Output the (X, Y) coordinate of the center of the cell containing the given text.  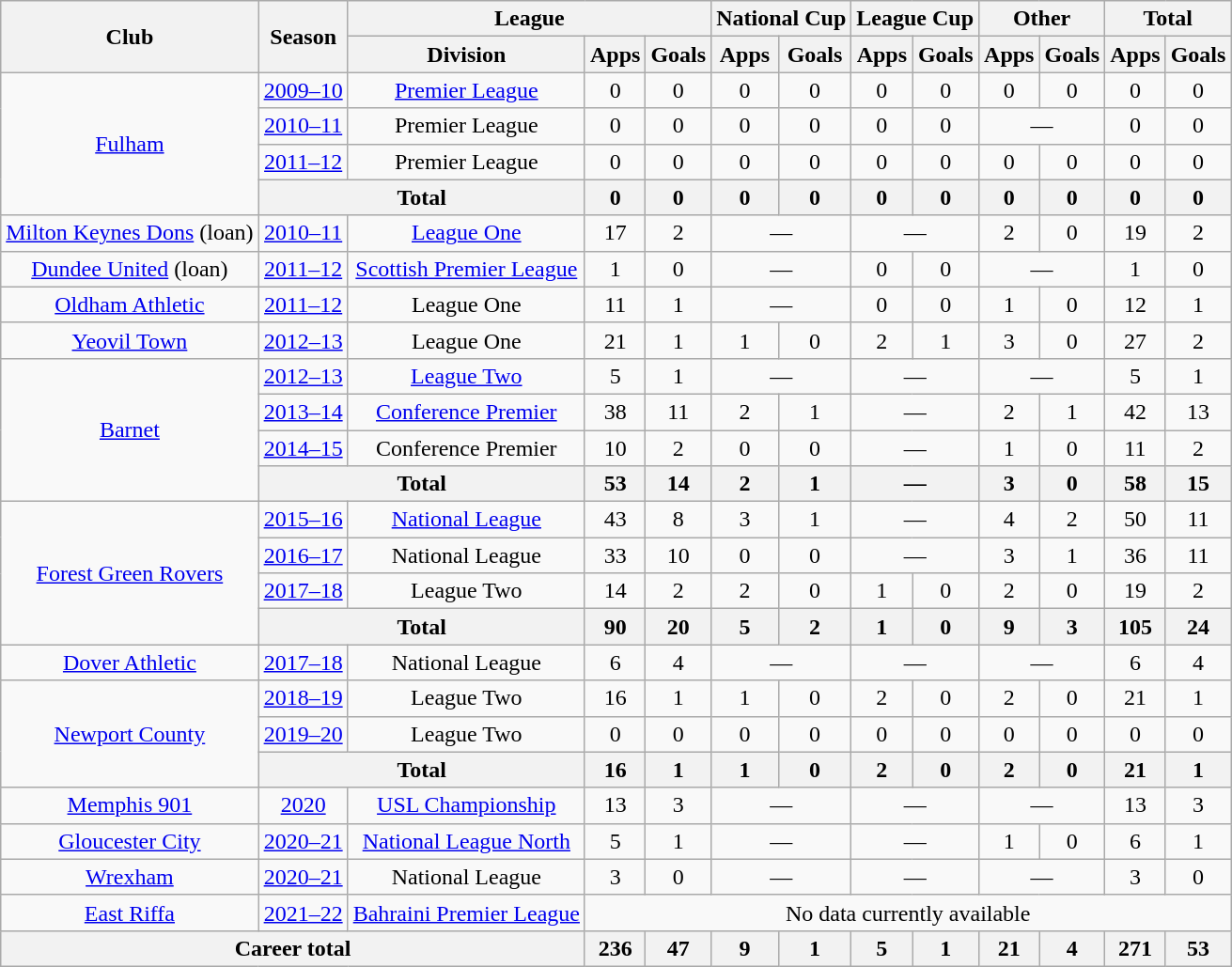
2020 (303, 805)
47 (678, 948)
2014–15 (303, 448)
15 (1198, 484)
2016–17 (303, 555)
2019–20 (303, 734)
20 (678, 627)
Yeovil Town (130, 340)
Forest Green Rovers (130, 573)
Fulham (130, 144)
Dover Athletic (130, 663)
National Cup (782, 19)
43 (615, 520)
36 (1135, 555)
2021–22 (303, 912)
Bahraini Premier League (466, 912)
Barnet (130, 429)
2018–19 (303, 698)
12 (1135, 304)
Wrexham (130, 877)
Milton Keynes Dons (loan) (130, 233)
East Riffa (130, 912)
2009–10 (303, 90)
Gloucester City (130, 841)
League (529, 19)
USL Championship (466, 805)
8 (678, 520)
17 (615, 233)
27 (1135, 340)
2013–14 (303, 412)
Memphis 901 (130, 805)
Newport County (130, 734)
50 (1135, 520)
Season (303, 37)
Oldham Athletic (130, 304)
Dundee United (loan) (130, 269)
Club (130, 37)
24 (1198, 627)
Division (466, 55)
League Cup (915, 19)
271 (1135, 948)
42 (1135, 412)
38 (615, 412)
Career total (293, 948)
2015–16 (303, 520)
No data currently available (908, 912)
105 (1135, 627)
33 (615, 555)
National League North (466, 841)
Other (1042, 19)
236 (615, 948)
90 (615, 627)
58 (1135, 484)
Scottish Premier League (466, 269)
